Search for the cell housing the specified text and yield its [X, Y] center coordinate. 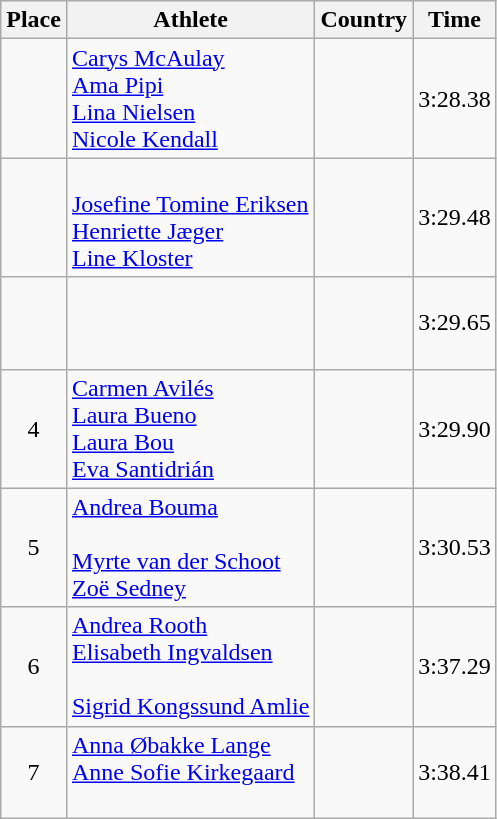
Carmen AvilésLaura BuenoLaura BouEva Santidrián [190, 428]
Athlete [190, 20]
Andrea BoumaMyrte van der SchootZoë Sedney [190, 548]
3:29.90 [455, 428]
3:30.53 [455, 548]
Josefine Tomine EriksenHenriette JægerLine Kloster [190, 218]
Time [455, 20]
5 [34, 548]
3:37.29 [455, 666]
Anna Øbakke LangeAnne Sofie Kirkegaard [190, 772]
3:29.65 [455, 323]
Place [34, 20]
7 [34, 772]
4 [34, 428]
3:28.38 [455, 98]
3:29.48 [455, 218]
Carys McAulayAma PipiLina NielsenNicole Kendall [190, 98]
Andrea RoothElisabeth IngvaldsenSigrid Kongssund Amlie [190, 666]
3:38.41 [455, 772]
6 [34, 666]
Country [364, 20]
